Detect which cell encompasses the target text, then output its (x, y) center coordinate. 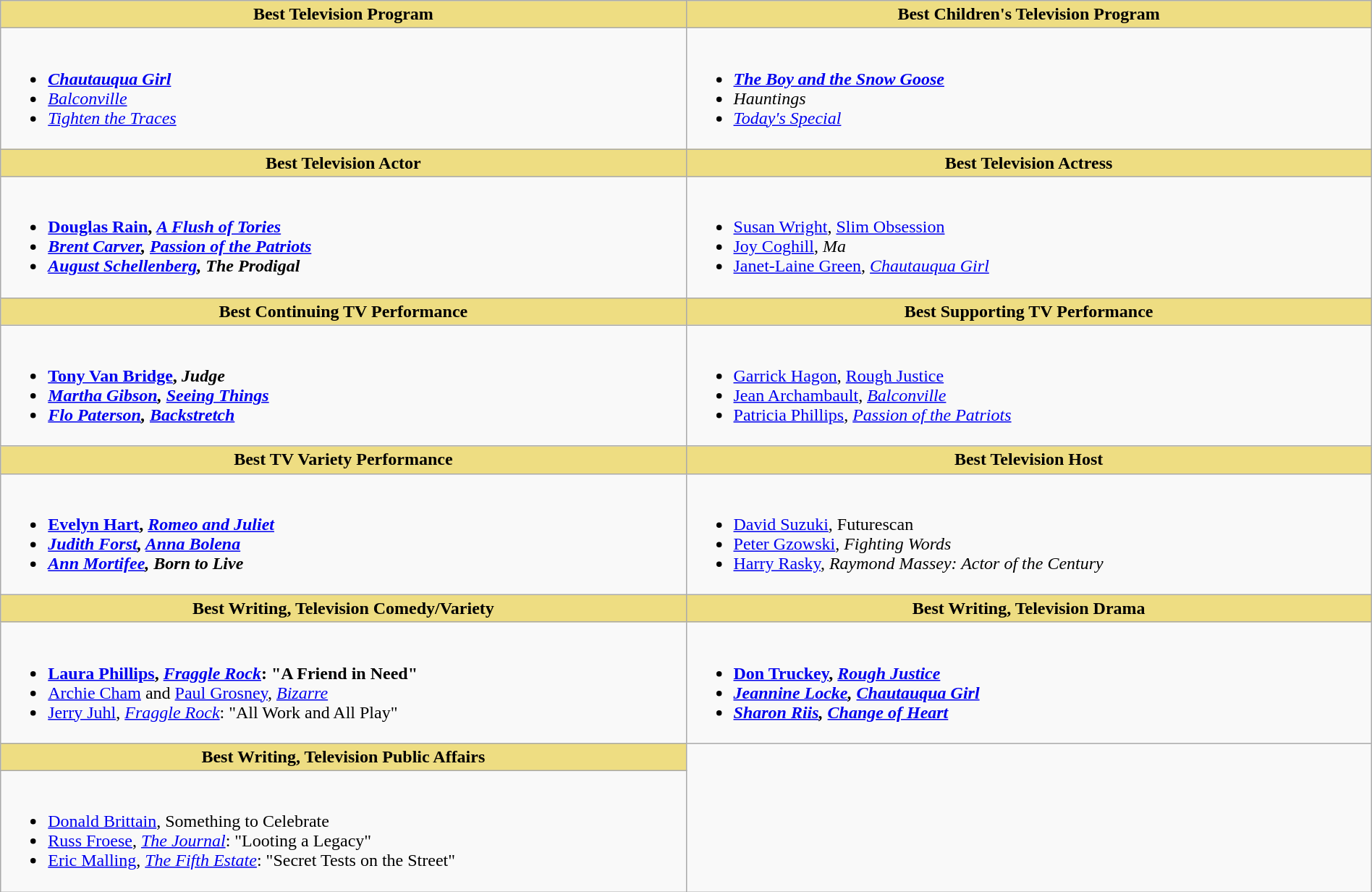
Laura Phillips, Fraggle Rock: "A Friend in Need"Archie Cham and Paul Grosney, BizarreJerry Juhl, Fraggle Rock: "All Work and All Play" (343, 682)
Best Writing, Television Comedy/Variety (343, 608)
Best Television Actor (343, 163)
David Suzuki, FuturescanPeter Gzowski, Fighting WordsHarry Rasky, Raymond Massey: Actor of the Century (1029, 534)
Chautauqua GirlBalconvilleTighten the Traces (343, 88)
Evelyn Hart, Romeo and JulietJudith Forst, Anna BolenaAnn Mortifee, Born to Live (343, 534)
Best Television Program (343, 14)
Douglas Rain, A Flush of ToriesBrent Carver, Passion of the PatriotsAugust Schellenberg, The Prodigal (343, 237)
Tony Van Bridge, JudgeMartha Gibson, Seeing ThingsFlo Paterson, Backstretch (343, 385)
Don Truckey, Rough JusticeJeannine Locke, Chautauqua GirlSharon Riis, Change of Heart (1029, 682)
Best Television Host (1029, 460)
The Boy and the Snow GooseHauntingsToday's Special (1029, 88)
Best Supporting TV Performance (1029, 311)
Susan Wright, Slim ObsessionJoy Coghill, MaJanet-Laine Green, Chautauqua Girl (1029, 237)
Best TV Variety Performance (343, 460)
Best Writing, Television Public Affairs (343, 757)
Garrick Hagon, Rough JusticeJean Archambault, BalconvillePatricia Phillips, Passion of the Patriots (1029, 385)
Donald Brittain, Something to CelebrateRuss Froese, The Journal: "Looting a Legacy"Eric Malling, The Fifth Estate: "Secret Tests on the Street" (343, 831)
Best Writing, Television Drama (1029, 608)
Best Television Actress (1029, 163)
Best Continuing TV Performance (343, 311)
Best Children's Television Program (1029, 14)
